Pinpoint the cell where the given text exists, returning its [x, y] midpoint coordinate. 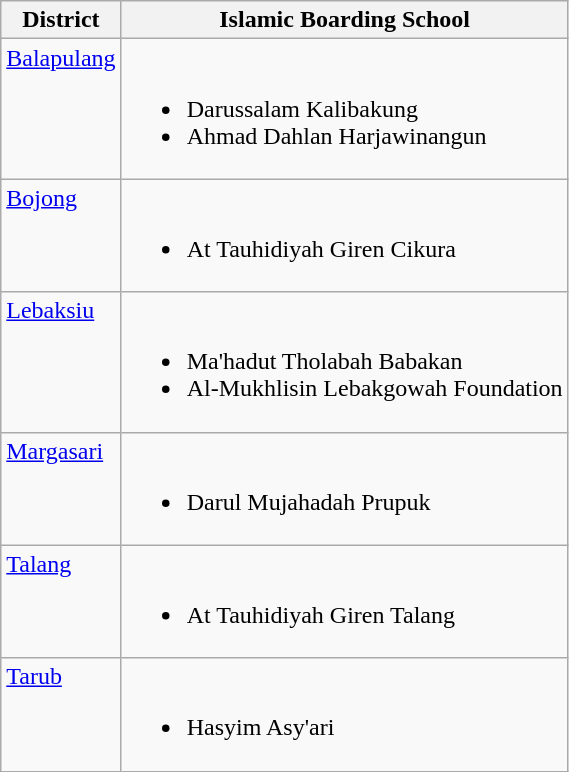
Tarub [61, 714]
Islamic Boarding School [344, 20]
At Tauhidiyah Giren Cikura [344, 236]
Hasyim Asy'ari [344, 714]
Bojong [61, 236]
District [61, 20]
Talang [61, 602]
Darul Mujahadah Prupuk [344, 488]
Balapulang [61, 109]
Ma'hadut Tholabah BabakanAl-Mukhlisin Lebakgowah Foundation [344, 362]
Darussalam KalibakungAhmad Dahlan Harjawinangun [344, 109]
Margasari [61, 488]
At Tauhidiyah Giren Talang [344, 602]
Lebaksiu [61, 362]
